For the text-containing cell, return its midpoint in [X, Y] coordinate format. 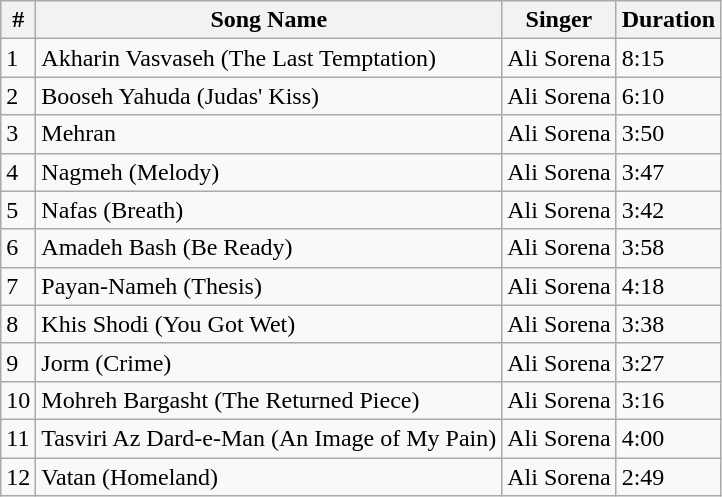
Singer [559, 20]
Tasviri Az Dard-e-Man (An Image of My Pain) [269, 438]
6:10 [668, 96]
4 [18, 172]
3 [18, 134]
Mehran [269, 134]
1 [18, 58]
# [18, 20]
Khis Shodi (You Got Wet) [269, 324]
Nagmeh (Melody) [269, 172]
3:47 [668, 172]
Booseh Yahuda (Judas' Kiss) [269, 96]
8 [18, 324]
6 [18, 248]
9 [18, 362]
5 [18, 210]
10 [18, 400]
11 [18, 438]
2 [18, 96]
3:50 [668, 134]
Vatan (Homeland) [269, 477]
Mohreh Bargasht (The Returned Piece) [269, 400]
Duration [668, 20]
8:15 [668, 58]
3:38 [668, 324]
3:16 [668, 400]
12 [18, 477]
Song Name [269, 20]
Jorm (Crime) [269, 362]
Amadeh Bash (Be Ready) [269, 248]
3:58 [668, 248]
Akharin Vasvaseh (The Last Temptation) [269, 58]
3:42 [668, 210]
2:49 [668, 477]
Payan-Nameh (Thesis) [269, 286]
4:00 [668, 438]
3:27 [668, 362]
4:18 [668, 286]
7 [18, 286]
Nafas (Breath) [269, 210]
